Output the [X, Y] coordinate of the center of the cell containing the given text.  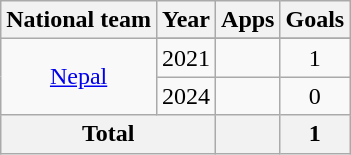
2024 [186, 96]
Apps [248, 20]
0 [315, 96]
Year [186, 20]
Total [108, 134]
Goals [315, 20]
2021 [186, 58]
National team [79, 20]
Nepal [79, 77]
